Scan for the cell matching the given text and deliver its (x, y) coordinate at center. 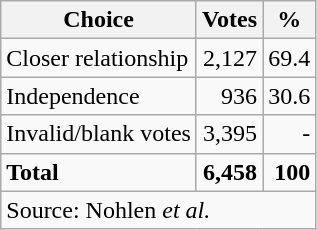
Invalid/blank votes (99, 134)
Closer relationship (99, 58)
Independence (99, 96)
% (290, 20)
30.6 (290, 96)
Choice (99, 20)
2,127 (229, 58)
936 (229, 96)
Total (99, 172)
3,395 (229, 134)
- (290, 134)
Votes (229, 20)
100 (290, 172)
6,458 (229, 172)
69.4 (290, 58)
Source: Nohlen et al. (158, 210)
